Scan for the cell matching the given text and deliver its [X, Y] coordinate at center. 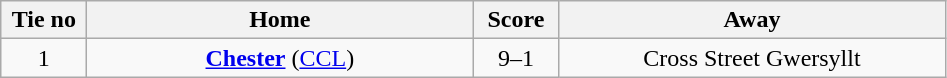
1 [44, 58]
Tie no [44, 20]
Chester (CCL) [280, 58]
Away [752, 20]
Home [280, 20]
Cross Street Gwersyllt [752, 58]
Score [516, 20]
9–1 [516, 58]
